For the text-containing cell, return its midpoint in [X, Y] coordinate format. 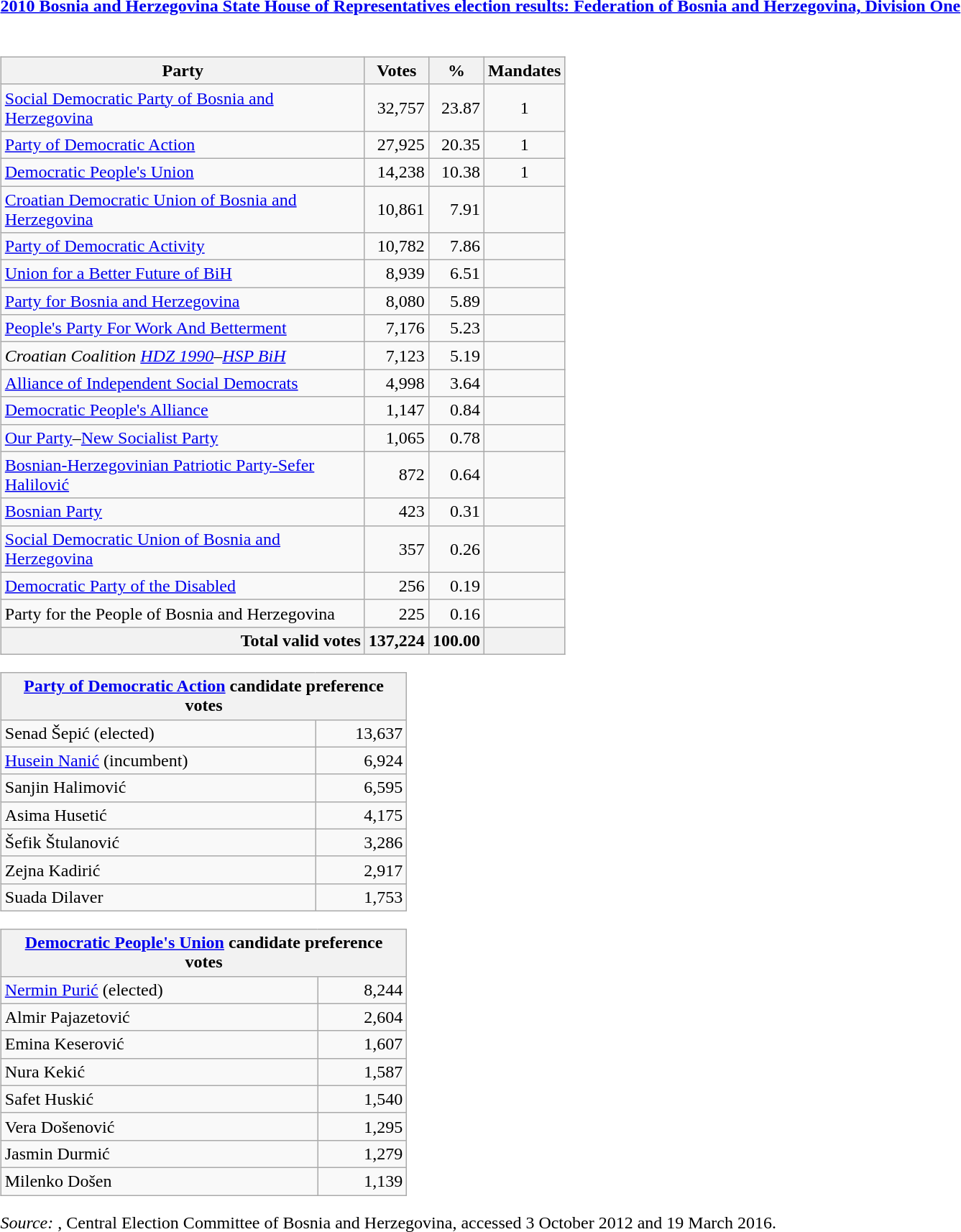
0.16 [456, 613]
100.00 [456, 640]
Jasmin Durmić [159, 1154]
7,176 [397, 328]
Democratic People's Union [183, 172]
% [456, 70]
Suada Dilaver [158, 897]
8,080 [397, 301]
Nura Kekić [159, 1072]
27,925 [397, 144]
1,147 [397, 410]
0.78 [456, 438]
0.19 [456, 586]
People's Party For Work And Betterment [183, 328]
32,757 [397, 108]
8,244 [362, 990]
Bosnian-Herzegovinian Patriotic Party-Sefer Halilović [183, 474]
23.87 [456, 108]
10.38 [456, 172]
20.35 [456, 144]
256 [397, 586]
Milenko Došen [159, 1181]
2,604 [362, 1017]
423 [397, 512]
357 [397, 549]
Senad Šepić (elected) [158, 733]
1,540 [362, 1099]
2,917 [361, 870]
14,238 [397, 172]
Democratic People's Union candidate preference votes [204, 953]
Asima Husetić [158, 815]
5.23 [456, 328]
137,224 [397, 640]
Social Democratic Party of Bosnia and Herzegovina [183, 108]
8,939 [397, 274]
Zejna Kadirić [158, 870]
1,607 [362, 1044]
3,286 [361, 842]
7,123 [397, 356]
1,295 [362, 1126]
Emina Keserović [159, 1044]
Safet Huskić [159, 1099]
Almir Pajazetović [159, 1017]
6,595 [361, 788]
Party of Democratic Action [183, 144]
872 [397, 474]
Party [183, 70]
Party of Democratic Activity [183, 247]
0.26 [456, 549]
Šefik Štulanović [158, 842]
1,139 [362, 1181]
4,175 [361, 815]
Total valid votes [183, 640]
Democratic Party of the Disabled [183, 586]
Nermin Purić (elected) [159, 990]
Vera Došenović [159, 1126]
Votes [397, 70]
10,861 [397, 208]
6.51 [456, 274]
1,753 [361, 897]
Husein Nanić (incumbent) [158, 760]
10,782 [397, 247]
225 [397, 613]
Bosnian Party [183, 512]
5.89 [456, 301]
3.64 [456, 383]
0.31 [456, 512]
Our Party–New Socialist Party [183, 438]
7.91 [456, 208]
Alliance of Independent Social Democrats [183, 383]
Croatian Coalition HDZ 1990–HSP BiH [183, 356]
13,637 [361, 733]
1,065 [397, 438]
Party for Bosnia and Herzegovina [183, 301]
4,998 [397, 383]
Party of Democratic Action candidate preference votes [204, 696]
Union for a Better Future of BiH [183, 274]
Croatian Democratic Union of Bosnia and Herzegovina [183, 208]
5.19 [456, 356]
Mandates [524, 70]
6,924 [361, 760]
1,587 [362, 1072]
0.84 [456, 410]
Sanjin Halimović [158, 788]
Social Democratic Union of Bosnia and Herzegovina [183, 549]
7.86 [456, 247]
0.64 [456, 474]
1,279 [362, 1154]
Party for the People of Bosnia and Herzegovina [183, 613]
Democratic People's Alliance [183, 410]
